For the text-containing cell, return its midpoint in (X, Y) coordinate format. 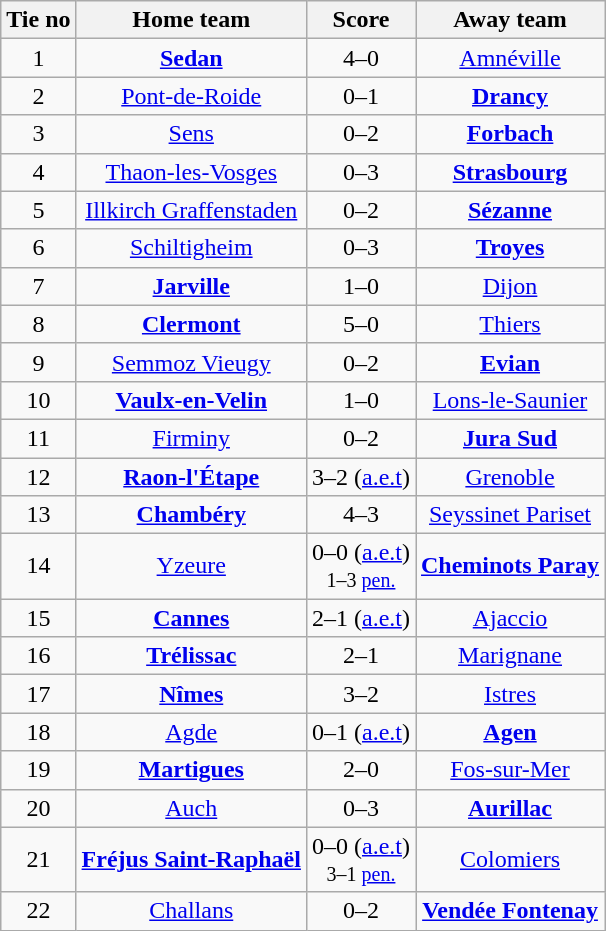
Fos-sur-Mer (510, 770)
Vendée Fontenay (510, 911)
12 (38, 477)
Clermont (191, 324)
11 (38, 438)
Istres (510, 694)
4–0 (360, 58)
13 (38, 515)
Raon-l'Étape (191, 477)
15 (38, 618)
Sézanne (510, 210)
0–0 (a.e.t)3–1 pen. (360, 860)
4–3 (360, 515)
3–2 (a.e.t) (360, 477)
1 (38, 58)
Schiltigheim (191, 248)
Agen (510, 732)
17 (38, 694)
Aurillac (510, 808)
Dijon (510, 286)
Cheminots Paray (510, 566)
Fréjus Saint-Raphaël (191, 860)
Seyssinet Pariset (510, 515)
Semmoz Vieugy (191, 362)
Marignane (510, 656)
0–0 (a.e.t)1–3 pen. (360, 566)
Trélissac (191, 656)
9 (38, 362)
21 (38, 860)
Ajaccio (510, 618)
2–1 (a.e.t) (360, 618)
3–2 (360, 694)
Chambéry (191, 515)
Drancy (510, 96)
Sedan (191, 58)
2 (38, 96)
Home team (191, 20)
5–0 (360, 324)
19 (38, 770)
Vaulx-en-Velin (191, 400)
14 (38, 566)
Yzeure (191, 566)
0–1 (a.e.t) (360, 732)
Strasbourg (510, 172)
Illkirch Graffenstaden (191, 210)
Grenoble (510, 477)
Away team (510, 20)
0–1 (360, 96)
2–1 (360, 656)
Jura Sud (510, 438)
Jarville (191, 286)
Colomiers (510, 860)
Challans (191, 911)
10 (38, 400)
16 (38, 656)
4 (38, 172)
Nîmes (191, 694)
Tie no (38, 20)
22 (38, 911)
3 (38, 134)
Sens (191, 134)
Thaon-les-Vosges (191, 172)
6 (38, 248)
7 (38, 286)
Evian (510, 362)
20 (38, 808)
Martigues (191, 770)
Forbach (510, 134)
Pont-de-Roide (191, 96)
Thiers (510, 324)
8 (38, 324)
5 (38, 210)
Agde (191, 732)
Auch (191, 808)
Cannes (191, 618)
2–0 (360, 770)
Troyes (510, 248)
Score (360, 20)
Firminy (191, 438)
Amnéville (510, 58)
Lons-le-Saunier (510, 400)
18 (38, 732)
